Extract the [X, Y] coordinate from the center of the cell holding the provided text.  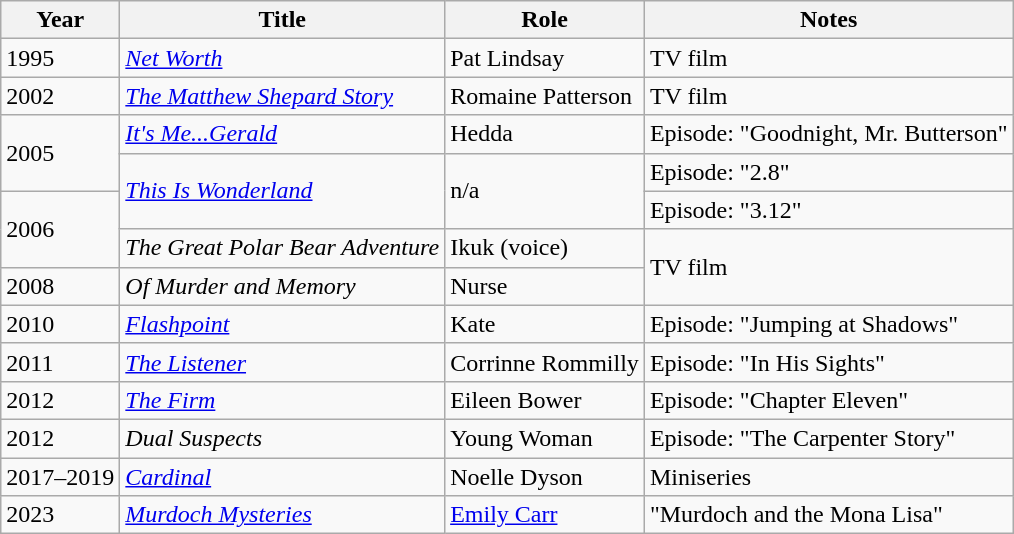
The Matthew Shepard Story [282, 96]
Role [545, 20]
Cardinal [282, 477]
2002 [60, 96]
It's Me...Gerald [282, 134]
Romaine Patterson [545, 96]
Episode: "2.8" [828, 172]
2011 [60, 362]
Flashpoint [282, 324]
This Is Wonderland [282, 191]
Corrinne Rommilly [545, 362]
Eileen Bower [545, 400]
Miniseries [828, 477]
Kate [545, 324]
Of Murder and Memory [282, 286]
Young Woman [545, 438]
Pat Lindsay [545, 58]
2010 [60, 324]
Emily Carr [545, 515]
Episode: "3.12" [828, 210]
2006 [60, 229]
The Listener [282, 362]
1995 [60, 58]
Notes [828, 20]
"Murdoch and the Mona Lisa" [828, 515]
Episode: "Jumping at Shadows" [828, 324]
Murdoch Mysteries [282, 515]
Dual Suspects [282, 438]
Hedda [545, 134]
The Great Polar Bear Adventure [282, 248]
2023 [60, 515]
2008 [60, 286]
Episode: "Chapter Eleven" [828, 400]
Title [282, 20]
n/a [545, 191]
The Firm [282, 400]
Nurse [545, 286]
Net Worth [282, 58]
Ikuk (voice) [545, 248]
2017–2019 [60, 477]
Noelle Dyson [545, 477]
Year [60, 20]
2005 [60, 153]
Episode: "Goodnight, Mr. Butterson" [828, 134]
Episode: "The Carpenter Story" [828, 438]
Episode: "In His Sights" [828, 362]
